Detect which cell encompasses the target text, then output its [x, y] center coordinate. 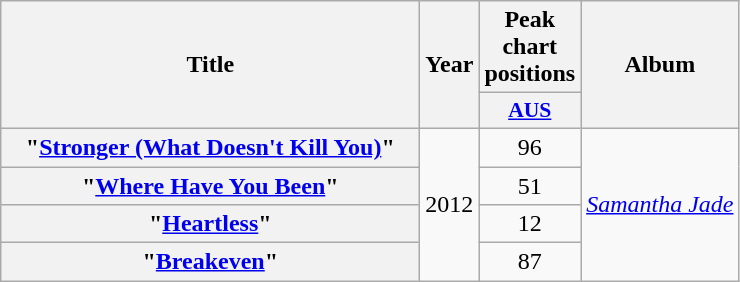
Title [210, 65]
Album [660, 65]
Samantha Jade [660, 204]
"Breakeven" [210, 262]
Peak chart positions [530, 47]
AUS [530, 111]
12 [530, 224]
2012 [450, 204]
Year [450, 65]
96 [530, 147]
"Heartless" [210, 224]
"Where Have You Been" [210, 185]
87 [530, 262]
"Stronger (What Doesn't Kill You)" [210, 147]
51 [530, 185]
